Search for the cell housing the specified text and yield its (x, y) center coordinate. 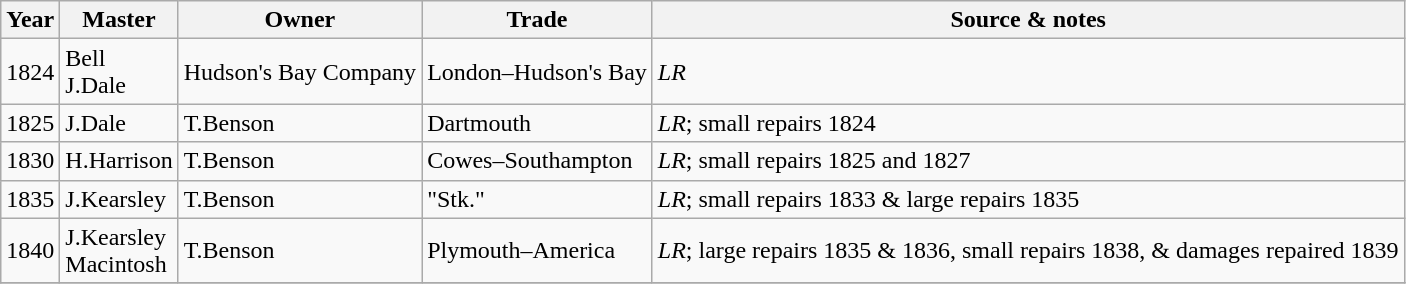
1835 (30, 199)
LR (1028, 72)
J.Kearsley (119, 199)
BellJ.Dale (119, 72)
London–Hudson's Bay (538, 72)
LR; small repairs 1833 & large repairs 1835 (1028, 199)
LR; small repairs 1825 and 1827 (1028, 161)
Master (119, 20)
1824 (30, 72)
Source & notes (1028, 20)
LR; large repairs 1835 & 1836, small repairs 1838, & damages repaired 1839 (1028, 250)
LR; small repairs 1824 (1028, 123)
Plymouth–America (538, 250)
J.Dale (119, 123)
Hudson's Bay Company (300, 72)
1830 (30, 161)
J.KearsleyMacintosh (119, 250)
Cowes–Southampton (538, 161)
"Stk." (538, 199)
H.Harrison (119, 161)
1840 (30, 250)
Year (30, 20)
Owner (300, 20)
1825 (30, 123)
Trade (538, 20)
Dartmouth (538, 123)
